Provide the (x, y) coordinate of the cell's center where the given text is located.  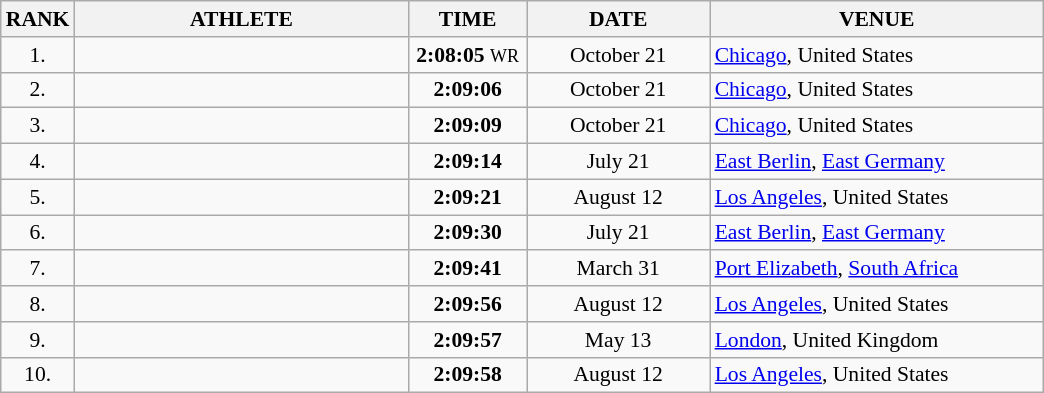
DATE (618, 19)
March 31 (618, 269)
2. (38, 90)
2:08:05 WR (468, 55)
2:09:06 (468, 90)
TIME (468, 19)
2:09:41 (468, 269)
9. (38, 340)
RANK (38, 19)
London, United Kingdom (877, 340)
4. (38, 162)
2:09:14 (468, 162)
2:09:56 (468, 304)
2:09:21 (468, 197)
10. (38, 375)
ATHLETE (241, 19)
2:09:09 (468, 126)
VENUE (877, 19)
Port Elizabeth, South Africa (877, 269)
2:09:30 (468, 233)
2:09:58 (468, 375)
5. (38, 197)
2:09:57 (468, 340)
6. (38, 233)
May 13 (618, 340)
7. (38, 269)
1. (38, 55)
8. (38, 304)
3. (38, 126)
